Determine the (X, Y) coordinate at the center of the cell enclosing the given text.  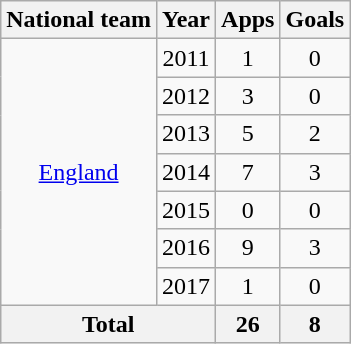
7 (248, 172)
2016 (186, 248)
2 (315, 134)
2014 (186, 172)
Total (108, 324)
2017 (186, 286)
8 (315, 324)
26 (248, 324)
2012 (186, 96)
National team (79, 20)
Goals (315, 20)
Apps (248, 20)
2011 (186, 58)
2013 (186, 134)
Year (186, 20)
2015 (186, 210)
9 (248, 248)
5 (248, 134)
England (79, 172)
